Locate the cell with the specified text and output its [X, Y] center coordinate. 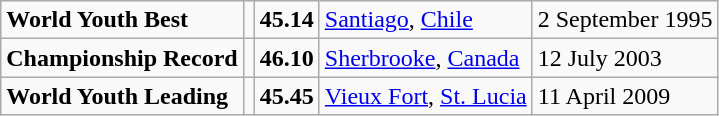
45.14 [286, 20]
12 July 2003 [625, 58]
Championship Record [122, 58]
Sherbrooke, Canada [426, 58]
World Youth Leading [122, 96]
46.10 [286, 58]
Santiago, Chile [426, 20]
World Youth Best [122, 20]
2 September 1995 [625, 20]
Vieux Fort, St. Lucia [426, 96]
45.45 [286, 96]
11 April 2009 [625, 96]
